Output the (x, y) coordinate of the center of the cell containing the given text.  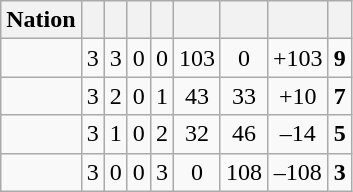
108 (244, 172)
43 (196, 96)
103 (196, 58)
9 (340, 58)
7 (340, 96)
+103 (298, 58)
–108 (298, 172)
33 (244, 96)
Nation (41, 20)
46 (244, 134)
32 (196, 134)
–14 (298, 134)
+10 (298, 96)
5 (340, 134)
